Scan for the cell matching the given text and deliver its [X, Y] coordinate at center. 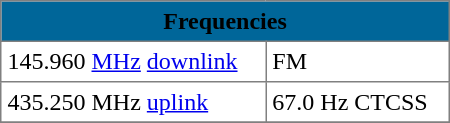
FM [358, 61]
Frequencies [225, 21]
435.250 MHz uplink [134, 102]
67.0 Hz CTCSS [358, 102]
145.960 MHz downlink [134, 61]
